Return [x, y] of the center of cell containing provided text 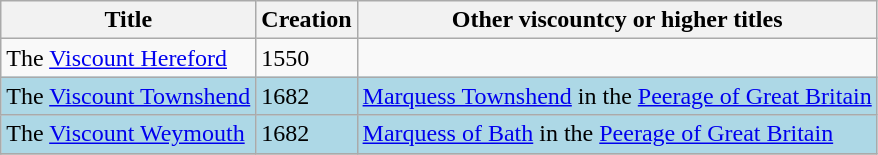
1550 [306, 58]
Marquess of Bath in the Peerage of Great Britain [617, 134]
Other viscountcy or higher titles [617, 20]
The Viscount Townshend [128, 96]
Creation [306, 20]
The Viscount Hereford [128, 58]
The Viscount Weymouth [128, 134]
Title [128, 20]
Marquess Townshend in the Peerage of Great Britain [617, 96]
